Identify which cell holds the provided text, then report its (x, y) central coordinate. 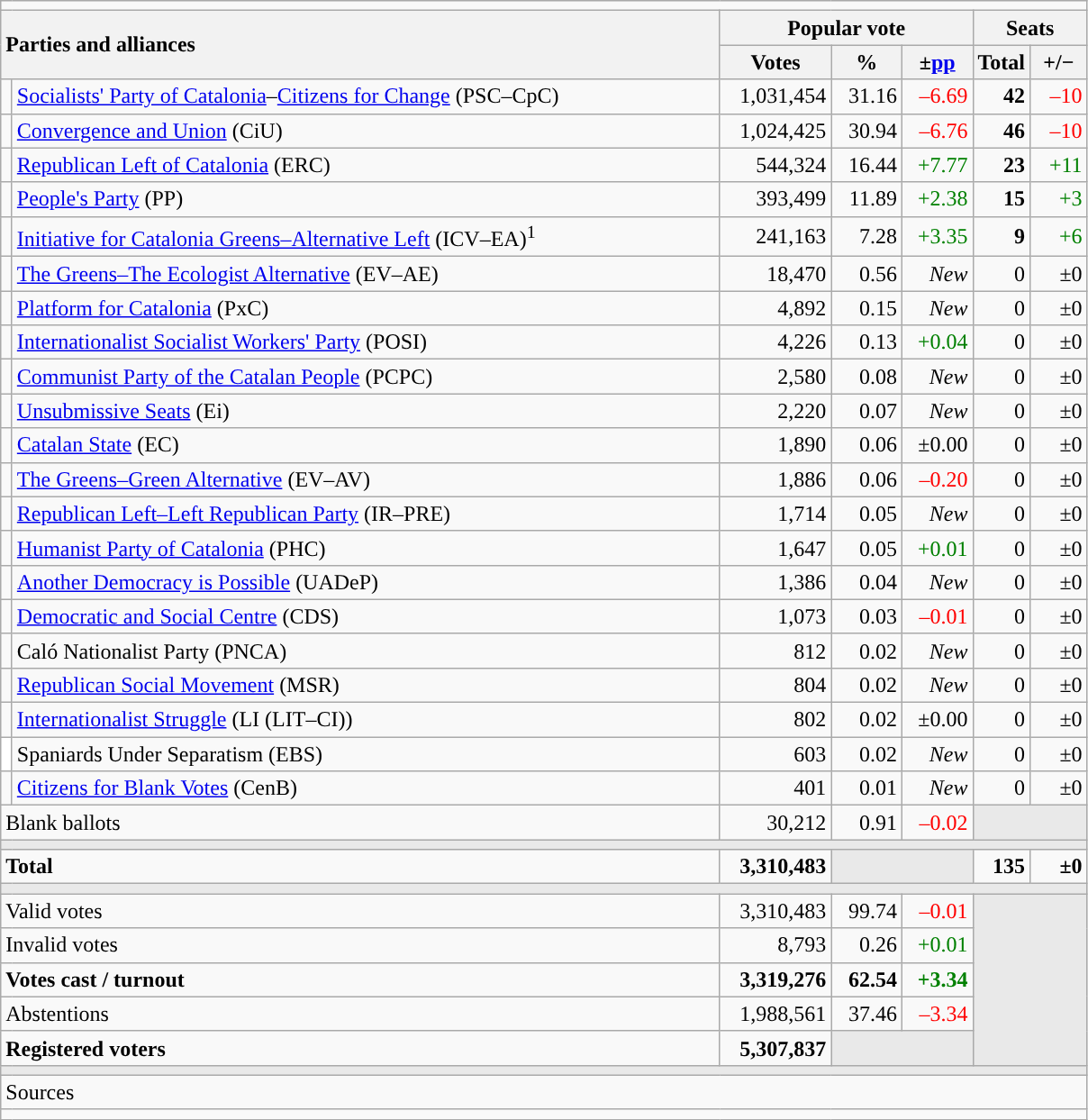
The Greens–Green Alternative (EV–AV) (366, 479)
Socialists' Party of Catalonia–Citizens for Change (PSC–CpC) (366, 96)
–0.02 (937, 823)
7.28 (866, 236)
Republican Left–Left Republican Party (IR–PRE) (366, 514)
The Greens–The Ecologist Alternative (EV–AE) (366, 274)
Democratic and Social Centre (CDS) (366, 616)
0.91 (866, 823)
–6.76 (937, 131)
1,031,454 (775, 96)
Votes (775, 62)
31.16 (866, 96)
1,024,425 (775, 131)
1,073 (775, 616)
804 (775, 685)
30.94 (866, 131)
62.54 (866, 979)
Catalan State (EC) (366, 445)
Republican Social Movement (MSR) (366, 685)
–6.69 (937, 96)
393,499 (775, 199)
812 (775, 651)
8,793 (775, 945)
42 (1002, 96)
0.01 (866, 788)
Registered voters (360, 1048)
15 (1002, 199)
Popular vote (847, 28)
802 (775, 720)
+7.77 (937, 165)
0.13 (866, 342)
2,580 (775, 377)
Sources (544, 1092)
0.04 (866, 582)
99.74 (866, 911)
0.03 (866, 616)
0.56 (866, 274)
Initiative for Catalonia Greens–Alternative Left (ICV–EA)1 (366, 236)
–3.34 (937, 1014)
Blank ballots (360, 823)
People's Party (PP) (366, 199)
5,307,837 (775, 1048)
+/− (1059, 62)
3,319,276 (775, 979)
2,220 (775, 411)
1,890 (775, 445)
0.07 (866, 411)
4,892 (775, 308)
Caló Nationalist Party (PNCA) (366, 651)
0.08 (866, 377)
18,470 (775, 274)
+2.38 (937, 199)
16.44 (866, 165)
Abstentions (360, 1014)
+3 (1059, 199)
Unsubmissive Seats (Ei) (366, 411)
–0.20 (937, 479)
% (866, 62)
Valid votes (360, 911)
Votes cast / turnout (360, 979)
46 (1002, 131)
+0.04 (937, 342)
Citizens for Blank Votes (CenB) (366, 788)
0.26 (866, 945)
23 (1002, 165)
+11 (1059, 165)
544,324 (775, 165)
401 (775, 788)
4,226 (775, 342)
1,647 (775, 548)
Republican Left of Catalonia (ERC) (366, 165)
30,212 (775, 823)
0.15 (866, 308)
135 (1002, 867)
Convergence and Union (CiU) (366, 131)
Humanist Party of Catalonia (PHC) (366, 548)
1,886 (775, 479)
Spaniards Under Separatism (EBS) (366, 754)
11.89 (866, 199)
+3.34 (937, 979)
+6 (1059, 236)
Communist Party of the Catalan People (PCPC) (366, 377)
Internationalist Socialist Workers' Party (POSI) (366, 342)
1,386 (775, 582)
241,163 (775, 236)
37.46 (866, 1014)
603 (775, 754)
+3.35 (937, 236)
9 (1002, 236)
Invalid votes (360, 945)
1,988,561 (775, 1014)
Seats (1030, 28)
±pp (937, 62)
1,714 (775, 514)
Another Democracy is Possible (UADeP) (366, 582)
Platform for Catalonia (PxC) (366, 308)
Internationalist Struggle (LI (LIT–CI)) (366, 720)
Parties and alliances (360, 45)
